Return the [X, Y] coordinate for the center point of the cell that contains the specified text.  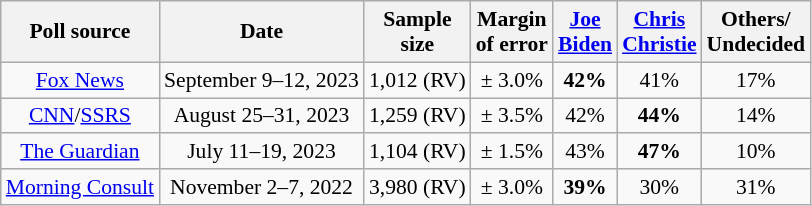
JoeBiden [585, 32]
Poll source [80, 32]
± 3.5% [512, 116]
± 1.5% [512, 152]
1,259 (RV) [418, 116]
41% [659, 80]
1,012 (RV) [418, 80]
44% [659, 116]
43% [585, 152]
CNN/SSRS [80, 116]
Samplesize [418, 32]
Morning Consult [80, 187]
Others/Undecided [756, 32]
17% [756, 80]
Marginof error [512, 32]
39% [585, 187]
September 9–12, 2023 [262, 80]
Fox News [80, 80]
July 11–19, 2023 [262, 152]
31% [756, 187]
10% [756, 152]
August 25–31, 2023 [262, 116]
30% [659, 187]
47% [659, 152]
Date [262, 32]
3,980 (RV) [418, 187]
November 2–7, 2022 [262, 187]
ChrisChristie [659, 32]
1,104 (RV) [418, 152]
14% [756, 116]
The Guardian [80, 152]
